Return (x, y) of the center of cell containing provided text 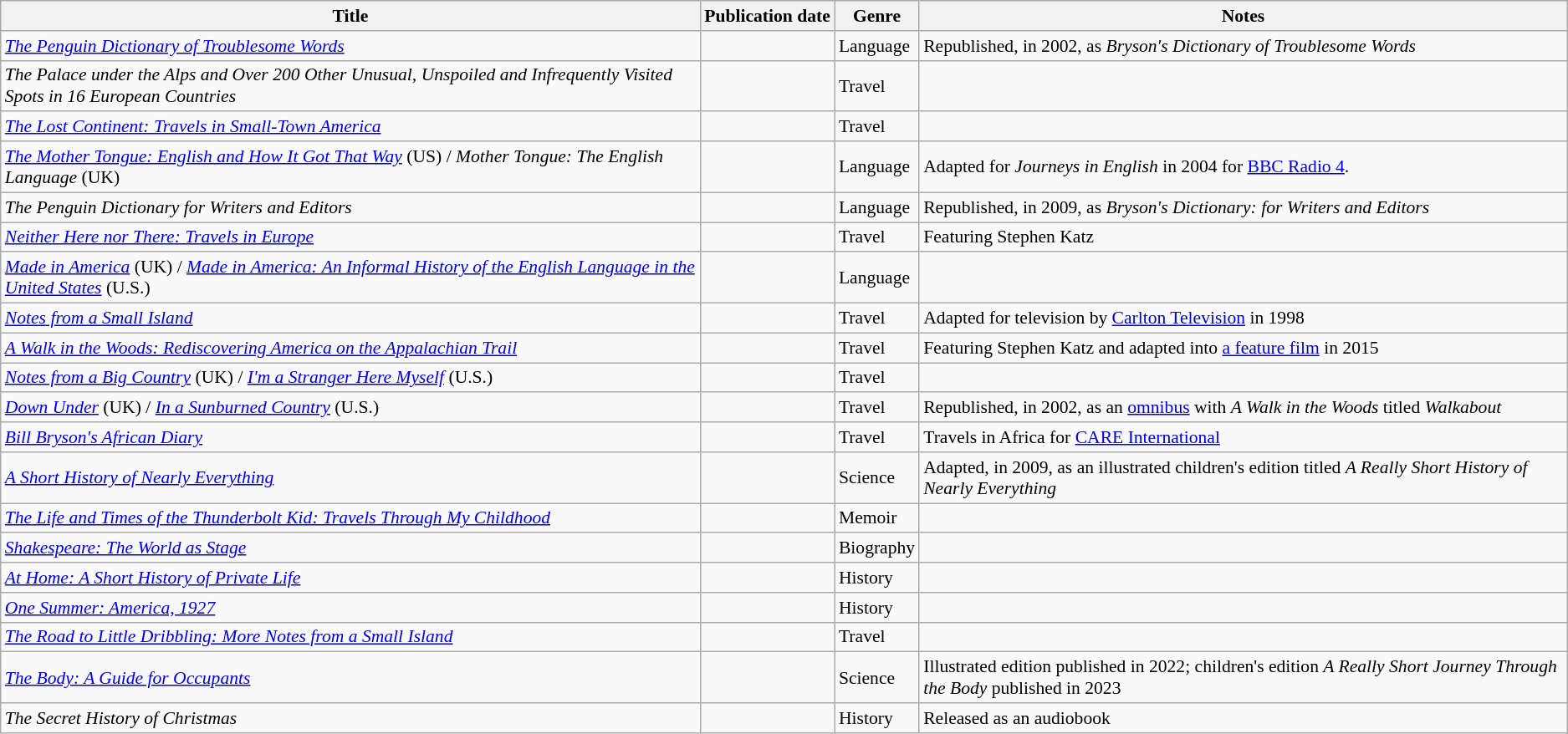
Notes from a Small Island (350, 319)
A Short History of Nearly Everything (350, 478)
A Walk in the Woods: Rediscovering America on the Appalachian Trail (350, 348)
Neither Here nor There: Travels in Europe (350, 237)
Republished, in 2009, as Bryson's Dictionary: for Writers and Editors (1243, 207)
The Penguin Dictionary for Writers and Editors (350, 207)
Bill Bryson's African Diary (350, 437)
The Lost Continent: Travels in Small-Town America (350, 127)
Notes (1243, 16)
Shakespeare: The World as Stage (350, 548)
Biography (876, 548)
Released as an audiobook (1243, 718)
Down Under (UK) / In a Sunburned Country (U.S.) (350, 408)
The Road to Little Dribbling: More Notes from a Small Island (350, 637)
One Summer: America, 1927 (350, 608)
Republished, in 2002, as an omnibus with A Walk in the Woods titled Walkabout (1243, 408)
Publication date (768, 16)
Genre (876, 16)
Notes from a Big Country (UK) / I'm a Stranger Here Myself (U.S.) (350, 378)
Made in America (UK) / Made in America: An Informal History of the English Language in the United States (U.S.) (350, 278)
Adapted, in 2009, as an illustrated children's edition titled A Really Short History of Nearly Everything (1243, 478)
The Life and Times of the Thunderbolt Kid: Travels Through My Childhood (350, 518)
The Secret History of Christmas (350, 718)
Republished, in 2002, as Bryson's Dictionary of Troublesome Words (1243, 46)
The Body: A Guide for Occupants (350, 677)
The Penguin Dictionary of Troublesome Words (350, 46)
Title (350, 16)
Featuring Stephen Katz (1243, 237)
At Home: A Short History of Private Life (350, 578)
Adapted for Journeys in English in 2004 for BBC Radio 4. (1243, 167)
Memoir (876, 518)
Illustrated edition published in 2022; children's edition A Really Short Journey Through the Body published in 2023 (1243, 677)
The Mother Tongue: English and How It Got That Way (US) / Mother Tongue: The English Language (UK) (350, 167)
Travels in Africa for CARE International (1243, 437)
The Palace under the Alps and Over 200 Other Unusual, Unspoiled and Infrequently Visited Spots in 16 European Countries (350, 85)
Featuring Stephen Katz and adapted into a feature film in 2015 (1243, 348)
Adapted for television by Carlton Television in 1998 (1243, 319)
